Search for the cell housing the specified text and yield its [x, y] center coordinate. 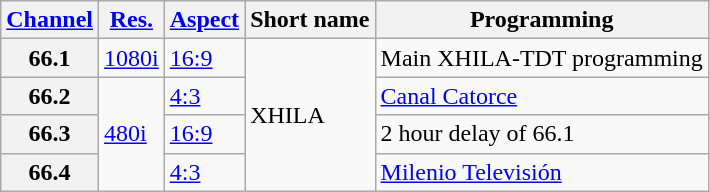
Res. [132, 20]
XHILA [310, 115]
66.2 [50, 96]
66.3 [50, 134]
Milenio Televisión [542, 172]
1080i [132, 58]
Main XHILA-TDT programming [542, 58]
Aspect [204, 20]
Programming [542, 20]
Canal Catorce [542, 96]
66.4 [50, 172]
Channel [50, 20]
480i [132, 134]
Short name [310, 20]
66.1 [50, 58]
2 hour delay of 66.1 [542, 134]
